Pinpoint the cell where the given text exists, returning its (x, y) midpoint coordinate. 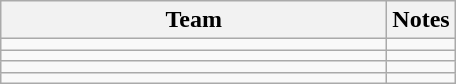
Notes (421, 20)
Team (194, 20)
